Return the (x, y) coordinate for the center point of the cell that contains the specified text.  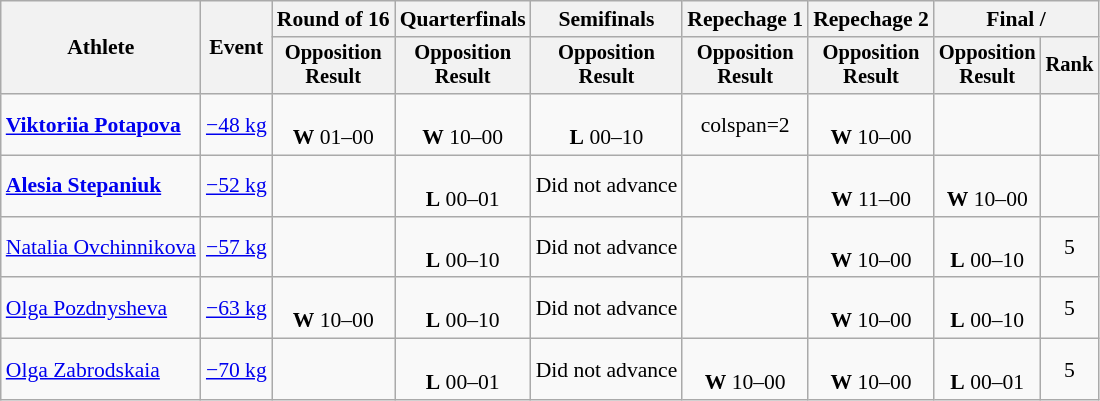
Olga Zabrodskaia (101, 370)
Natalia Ovchinnikova (101, 248)
W 01–00 (334, 124)
−52 kg (236, 186)
Repechage 2 (871, 19)
Final / (1016, 19)
Viktoriia Potapova (101, 124)
colspan=2 (745, 124)
Semifinals (607, 19)
W 11–00 (871, 186)
Olga Pozdnysheva (101, 308)
Round of 16 (334, 19)
Alesia Stepaniuk (101, 186)
Rank (1070, 66)
−63 kg (236, 308)
Event (236, 48)
Athlete (101, 48)
−70 kg (236, 370)
−57 kg (236, 248)
Repechage 1 (745, 19)
Quarterfinals (463, 19)
−48 kg (236, 124)
